Determine the [X, Y] coordinate at the center of the cell enclosing the given text.  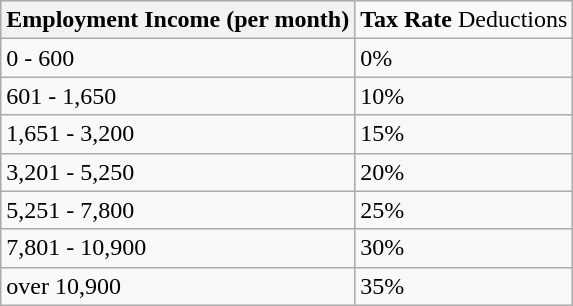
35% [464, 286]
0% [464, 58]
0 - 600 [178, 58]
over 10,900 [178, 286]
Employment Income (per month) [178, 20]
15% [464, 134]
25% [464, 210]
10% [464, 96]
20% [464, 172]
5,251 - 7,800 [178, 210]
601 - 1,650 [178, 96]
30% [464, 248]
3,201 - 5,250 [178, 172]
Tax Rate Deductions [464, 20]
1,651 - 3,200 [178, 134]
7,801 - 10,900 [178, 248]
